Return the [x, y] coordinate for the center point of the cell that contains the specified text.  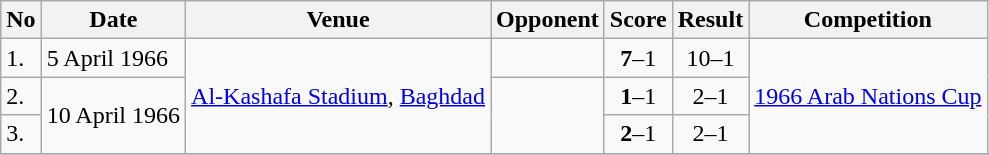
3. [21, 134]
5 April 1966 [113, 58]
1–1 [638, 96]
2. [21, 96]
Venue [338, 20]
Result [710, 20]
7–1 [638, 58]
1966 Arab Nations Cup [868, 96]
No [21, 20]
Competition [868, 20]
Opponent [548, 20]
1. [21, 58]
Date [113, 20]
10 April 1966 [113, 115]
10–1 [710, 58]
Al-Kashafa Stadium, Baghdad [338, 96]
Score [638, 20]
